Search for the cell housing the specified text and yield its [X, Y] center coordinate. 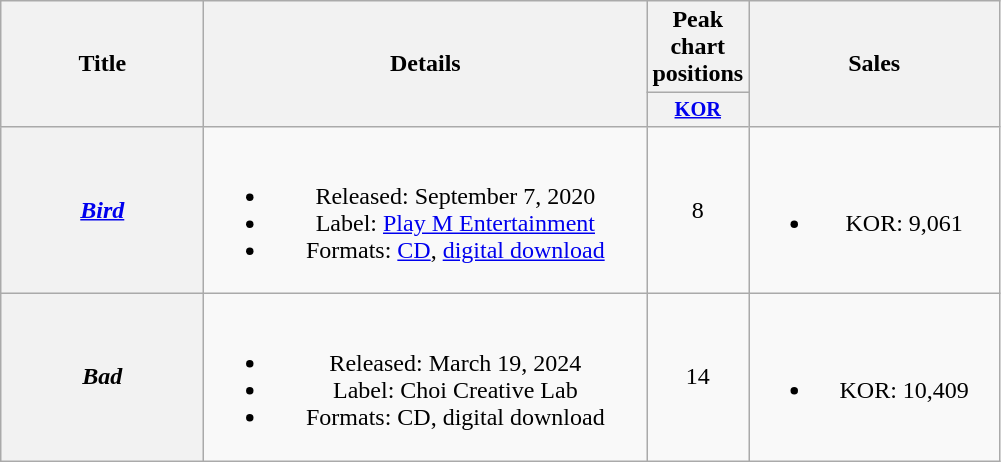
Peak chart positions [698, 47]
Sales [874, 64]
KOR [698, 110]
Title [102, 64]
8 [698, 210]
Released: September 7, 2020Label: Play M EntertainmentFormats: CD, digital download [426, 210]
KOR: 10,409 [874, 378]
Bad [102, 378]
KOR: 9,061 [874, 210]
14 [698, 378]
Details [426, 64]
Bird [102, 210]
Released: March 19, 2024Label: Choi Creative LabFormats: CD, digital download [426, 378]
